Locate the cell with the specified text and output its (x, y) center coordinate. 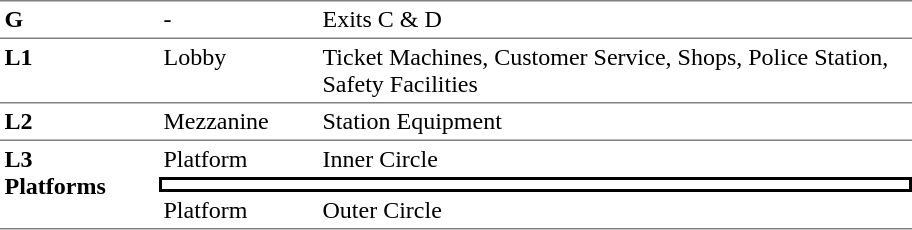
- (238, 19)
L1 (80, 71)
L2 (80, 123)
Inner Circle (615, 159)
Mezzanine (238, 123)
Ticket Machines, Customer Service, Shops, Police Station, Safety Facilities (615, 71)
Outer Circle (615, 211)
Exits C & D (615, 19)
Lobby (238, 71)
G (80, 19)
L3Platforms (80, 185)
Station Equipment (615, 123)
